Return the (X, Y) coordinate for the center point of the cell that contains the specified text.  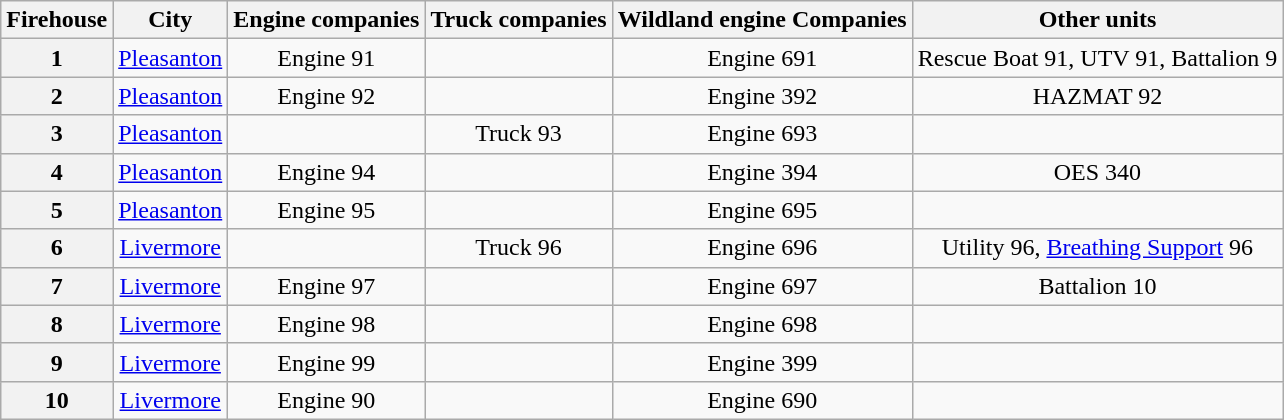
2 (57, 96)
Engine 691 (762, 58)
Wildland engine Companies (762, 20)
3 (57, 134)
Engine 94 (326, 172)
5 (57, 210)
4 (57, 172)
8 (57, 324)
Engine 693 (762, 134)
Engine 98 (326, 324)
Engine 92 (326, 96)
Other units (1098, 20)
Engine 91 (326, 58)
Engine 394 (762, 172)
Truck 93 (518, 134)
Engine 95 (326, 210)
6 (57, 248)
Engine 697 (762, 286)
HAZMAT 92 (1098, 96)
10 (57, 400)
Engine 97 (326, 286)
OES 340 (1098, 172)
Engine 696 (762, 248)
Engine 90 (326, 400)
7 (57, 286)
Engine 698 (762, 324)
Engine 399 (762, 362)
1 (57, 58)
Truck 96 (518, 248)
Firehouse (57, 20)
Engine 695 (762, 210)
Battalion 10 (1098, 286)
Rescue Boat 91, UTV 91, Battalion 9 (1098, 58)
Utility 96, Breathing Support 96 (1098, 248)
Engine 690 (762, 400)
City (170, 20)
Truck companies (518, 20)
Engine companies (326, 20)
Engine 99 (326, 362)
9 (57, 362)
Engine 392 (762, 96)
